Capture the cell that displays the provided text and extract its (x, y) central coordinate. 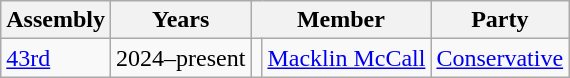
Macklin McCall (346, 58)
Assembly (56, 20)
Party (500, 20)
2024–present (180, 58)
Years (180, 20)
Conservative (500, 58)
43rd (56, 58)
Member (341, 20)
